Pinpoint the cell where the given text exists, returning its (X, Y) midpoint coordinate. 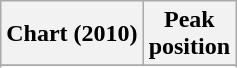
Chart (2010) (72, 34)
Peakposition (189, 34)
